Provide the (x, y) coordinate of the cell's center where the given text is located.  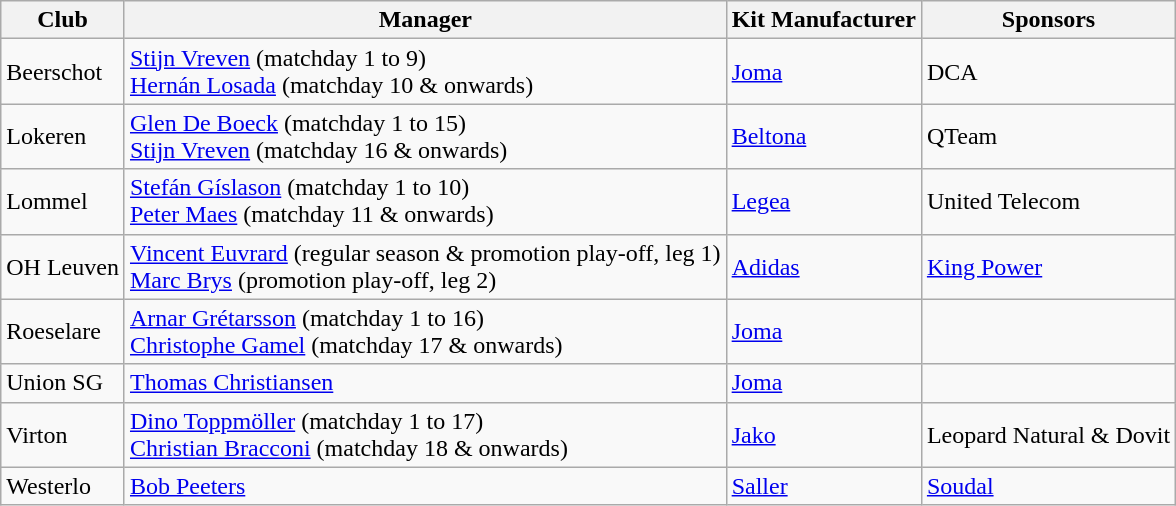
Stijn Vreven (matchday 1 to 9) Hernán Losada (matchday 10 & onwards) (425, 72)
DCA (1048, 72)
Saller (824, 486)
Leopard Natural & Dovit (1048, 434)
Thomas Christiansen (425, 383)
Lokeren (63, 136)
QTeam (1048, 136)
Beltona (824, 136)
Virton (63, 434)
Lommel (63, 202)
Adidas (824, 266)
Dino Toppmöller (matchday 1 to 17) Christian Bracconi (matchday 18 & onwards) (425, 434)
Roeselare (63, 332)
Beerschot (63, 72)
Jako (824, 434)
Club (63, 20)
Union SG (63, 383)
Manager (425, 20)
Soudal (1048, 486)
United Telecom (1048, 202)
Glen De Boeck (matchday 1 to 15) Stijn Vreven (matchday 16 & onwards) (425, 136)
Sponsors (1048, 20)
Legea (824, 202)
Bob Peeters (425, 486)
Westerlo (63, 486)
Vincent Euvrard (regular season & promotion play-off, leg 1) Marc Brys (promotion play-off, leg 2) (425, 266)
Kit Manufacturer (824, 20)
Arnar Grétarsson (matchday 1 to 16) Christophe Gamel (matchday 17 & onwards) (425, 332)
OH Leuven (63, 266)
King Power (1048, 266)
Stefán Gíslason (matchday 1 to 10) Peter Maes (matchday 11 & onwards) (425, 202)
